Extract the (X, Y) coordinate from the center of the cell holding the provided text.  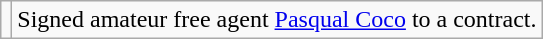
Signed amateur free agent Pasqual Coco to a contract. (277, 20)
